For the text-containing cell, return its midpoint in [X, Y] coordinate format. 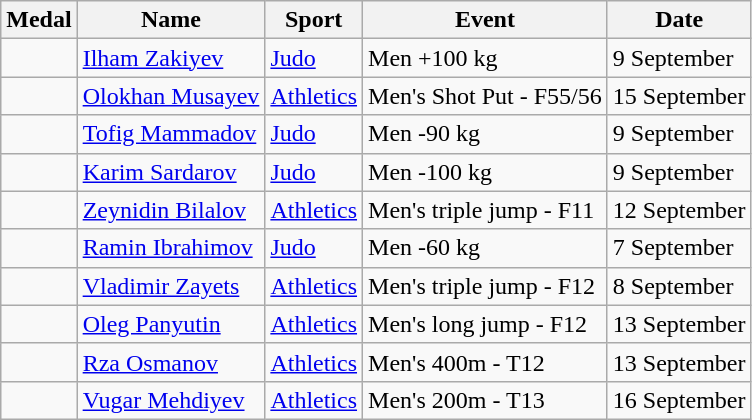
Men's 400m - T12 [486, 362]
16 September [679, 400]
Men's triple jump - F12 [486, 286]
Vugar Mehdiyev [171, 400]
Oleg Panyutin [171, 324]
Zeynidin Bilalov [171, 210]
12 September [679, 210]
Men's 200m - T13 [486, 400]
Men -90 kg [486, 134]
Men's long jump - F12 [486, 324]
Sport [314, 20]
Medal [39, 20]
Karim Sardarov [171, 172]
Men's triple jump - F11 [486, 210]
Vladimir Zayets [171, 286]
Tofig Mammadov [171, 134]
Date [679, 20]
Ramin Ibrahimov [171, 248]
Men -60 kg [486, 248]
Rza Osmanov [171, 362]
Men -100 kg [486, 172]
Olokhan Musayev [171, 96]
Name [171, 20]
Ilham Zakiyev [171, 58]
7 September [679, 248]
Men +100 kg [486, 58]
8 September [679, 286]
Event [486, 20]
Men's Shot Put - F55/56 [486, 96]
15 September [679, 96]
